Provide the [x, y] coordinate of the cell's center where the given text is located.  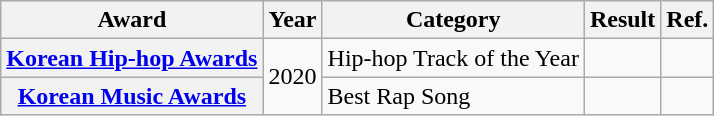
Award [132, 20]
Category [453, 20]
Year [292, 20]
Korean Hip-hop Awards [132, 58]
Best Rap Song [453, 96]
Korean Music Awards [132, 96]
Result [622, 20]
2020 [292, 77]
Ref. [688, 20]
Hip-hop Track of the Year [453, 58]
